Extract the [X, Y] coordinate from the center of the cell holding the provided text.  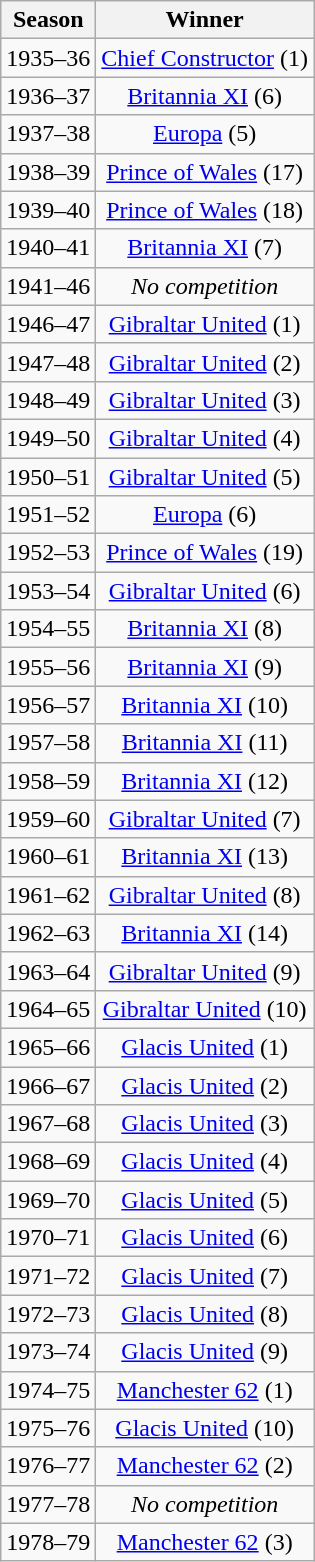
Manchester 62 (1) [205, 1390]
Britannia XI (13) [205, 857]
1953–54 [48, 591]
Season [48, 20]
Prince of Wales (17) [205, 172]
1969–70 [48, 1200]
1950–51 [48, 477]
1936–37 [48, 96]
Gibraltar United (10) [205, 1009]
Glacis United (10) [205, 1428]
Manchester 62 (2) [205, 1466]
Glacis United (4) [205, 1162]
Gibraltar United (4) [205, 438]
Britannia XI (12) [205, 781]
Europa (5) [205, 134]
Glacis United (1) [205, 1047]
1946–47 [48, 324]
Gibraltar United (5) [205, 477]
1971–72 [48, 1276]
Gibraltar United (3) [205, 400]
Britannia XI (10) [205, 705]
Prince of Wales (18) [205, 210]
1978–79 [48, 1542]
1955–56 [48, 667]
1961–62 [48, 895]
Gibraltar United (6) [205, 591]
1968–69 [48, 1162]
1963–64 [48, 971]
Europa (6) [205, 515]
1951–52 [48, 515]
Britannia XI (6) [205, 96]
1977–78 [48, 1504]
Glacis United (6) [205, 1238]
1960–61 [48, 857]
1935–36 [48, 58]
Britannia XI (9) [205, 667]
Britannia XI (7) [205, 248]
Winner [205, 20]
1941–46 [48, 286]
1964–65 [48, 1009]
Glacis United (9) [205, 1352]
Glacis United (7) [205, 1276]
Glacis United (2) [205, 1085]
1938–39 [48, 172]
Gibraltar United (7) [205, 819]
1973–74 [48, 1352]
Gibraltar United (2) [205, 362]
1957–58 [48, 743]
1947–48 [48, 362]
Glacis United (3) [205, 1124]
1937–38 [48, 134]
1976–77 [48, 1466]
Prince of Wales (19) [205, 553]
1974–75 [48, 1390]
1958–59 [48, 781]
1972–73 [48, 1314]
Manchester 62 (3) [205, 1542]
1940–41 [48, 248]
1967–68 [48, 1124]
Glacis United (5) [205, 1200]
1948–49 [48, 400]
Britannia XI (8) [205, 629]
1954–55 [48, 629]
1959–60 [48, 819]
1970–71 [48, 1238]
Gibraltar United (1) [205, 324]
1975–76 [48, 1428]
Glacis United (8) [205, 1314]
1956–57 [48, 705]
1949–50 [48, 438]
Britannia XI (14) [205, 933]
Gibraltar United (9) [205, 971]
1966–67 [48, 1085]
Britannia XI (11) [205, 743]
1962–63 [48, 933]
Gibraltar United (8) [205, 895]
1965–66 [48, 1047]
Chief Constructor (1) [205, 58]
1952–53 [48, 553]
1939–40 [48, 210]
